Extract the (x, y) coordinate from the center of the cell holding the provided text.  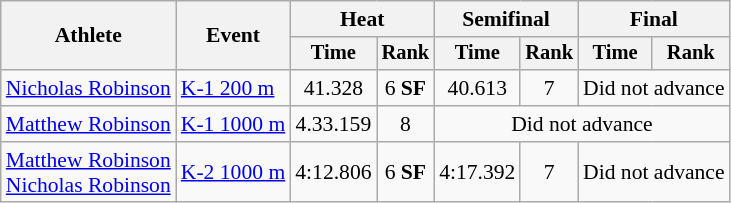
Semifinal (506, 19)
Matthew RobinsonNicholas Robinson (88, 172)
K-1 1000 m (233, 124)
41.328 (333, 88)
Heat (362, 19)
Matthew Robinson (88, 124)
4:12.806 (333, 172)
Event (233, 36)
4:17.392 (477, 172)
Final (654, 19)
K-2 1000 m (233, 172)
4.33.159 (333, 124)
40.613 (477, 88)
Nicholas Robinson (88, 88)
K-1 200 m (233, 88)
8 (406, 124)
Athlete (88, 36)
